Pinpoint the cell where the given text exists, returning its [x, y] midpoint coordinate. 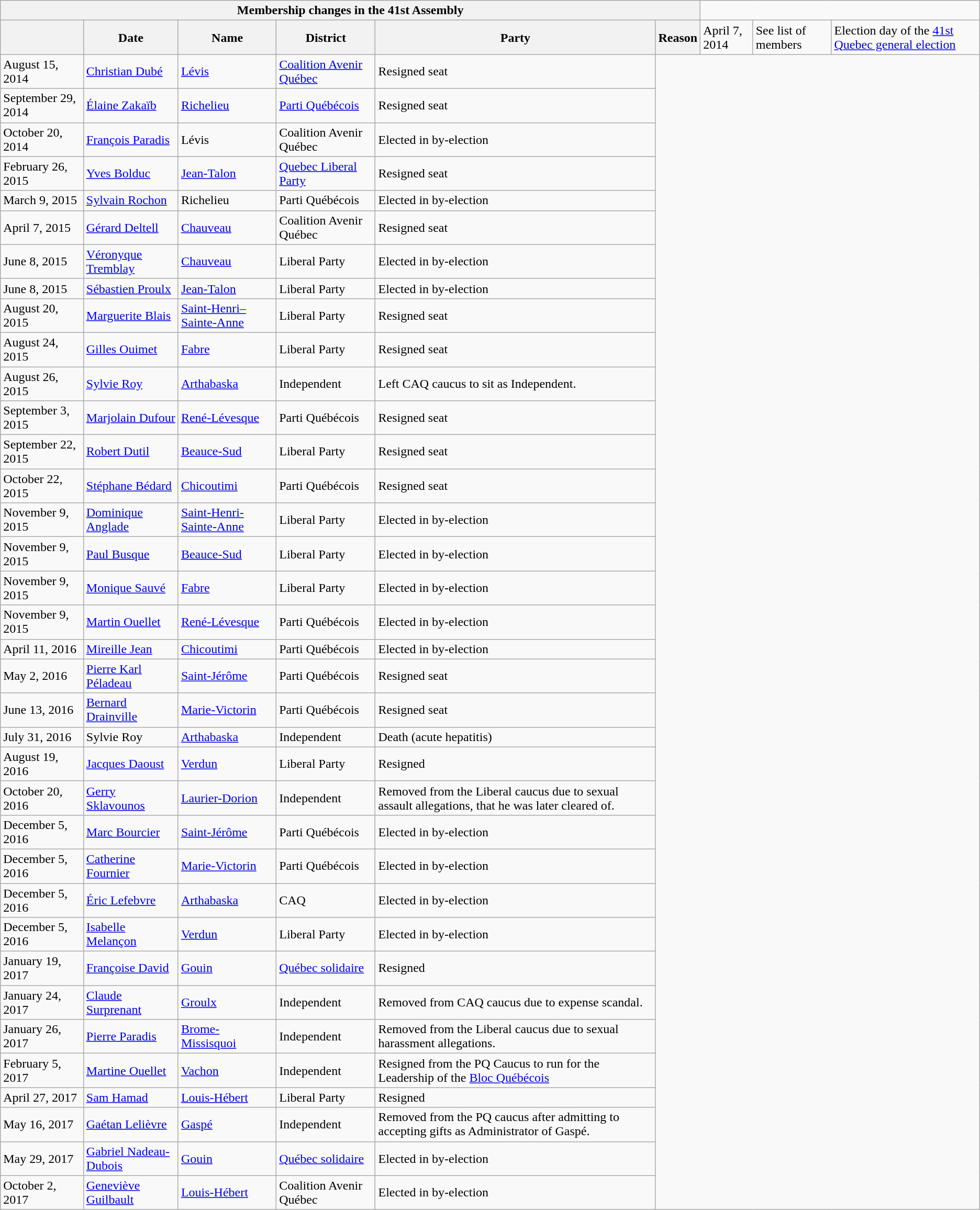
April 7, 2014 [727, 38]
Christian Dubé [131, 71]
Martine Ouellet [131, 1071]
September 29, 2014 [42, 106]
Election day of the 41st Quebec general election [906, 38]
Sylvain Rochon [131, 200]
August 26, 2015 [42, 383]
October 20, 2016 [42, 798]
Pierre Karl Péladeau [131, 676]
Reason [678, 38]
See list of members [792, 38]
Martin Ouellet [131, 622]
Gilles Ouimet [131, 350]
Geneviève Guilbault [131, 1192]
Death (acute hepatitis) [515, 737]
Gérard Deltell [131, 227]
Bernard Drainville [131, 710]
April 27, 2017 [42, 1097]
Gaspé [227, 1124]
Dominique Anglade [131, 520]
May 16, 2017 [42, 1124]
February 5, 2017 [42, 1071]
Claude Surprenant [131, 1003]
Robert Dutil [131, 452]
Removed from the Liberal caucus due to sexual assault allegations, that he was later cleared of. [515, 798]
May 29, 2017 [42, 1159]
Laurier-Dorion [227, 798]
September 3, 2015 [42, 418]
October 22, 2015 [42, 486]
August 24, 2015 [42, 350]
August 15, 2014 [42, 71]
Stéphane Bédard [131, 486]
January 24, 2017 [42, 1003]
Brome-Missisquoi [227, 1036]
Vachon [227, 1071]
Party [515, 38]
Françoise David [131, 968]
Gaétan Lelièvre [131, 1124]
Gabriel Nadeau-Dubois [131, 1159]
May 2, 2016 [42, 676]
January 26, 2017 [42, 1036]
Saint-Henri-Sainte-Anne [227, 520]
Gerry Sklavounos [131, 798]
June 13, 2016 [42, 710]
Date [131, 38]
Removed from CAQ caucus due to expense scandal. [515, 1003]
April 11, 2016 [42, 649]
August 20, 2015 [42, 315]
Groulx [227, 1003]
District [326, 38]
February 26, 2015 [42, 174]
October 20, 2014 [42, 139]
Marjolain Dufour [131, 418]
Catherine Fournier [131, 866]
Removed from the Liberal caucus due to sexual harassment allegations. [515, 1036]
Marc Bourcier [131, 832]
Véronyque Tremblay [131, 262]
July 31, 2016 [42, 737]
Left CAQ caucus to sit as Independent. [515, 383]
October 2, 2017 [42, 1192]
September 22, 2015 [42, 452]
Jacques Daoust [131, 764]
Name [227, 38]
Sébastien Proulx [131, 288]
Quebec Liberal Party [326, 174]
Membership changes in the 41st Assembly [351, 10]
Sam Hamad [131, 1097]
Resigned from the PQ Caucus to run for the Leadership of the Bloc Québécois [515, 1071]
Isabelle Melançon [131, 935]
Monique Sauvé [131, 588]
April 7, 2015 [42, 227]
Éric Lefebvre [131, 900]
March 9, 2015 [42, 200]
Élaine Zakaïb [131, 106]
François Paradis [131, 139]
Yves Bolduc [131, 174]
Saint-Henri–Sainte-Anne [227, 315]
Mireille Jean [131, 649]
Removed from the PQ caucus after admitting to accepting gifts as Administrator of Gaspé. [515, 1124]
Paul Busque [131, 554]
CAQ [326, 900]
January 19, 2017 [42, 968]
Marguerite Blais [131, 315]
Pierre Paradis [131, 1036]
August 19, 2016 [42, 764]
